Extract the [x, y] coordinate from the center of the cell holding the provided text.  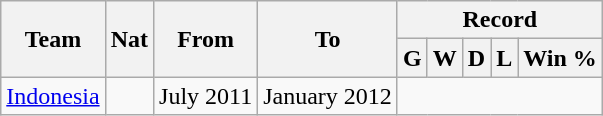
W [444, 58]
G [412, 58]
Team [53, 39]
Win % [560, 58]
To [328, 39]
January 2012 [328, 96]
L [504, 58]
Indonesia [53, 96]
From [206, 39]
Nat [129, 39]
July 2011 [206, 96]
D [476, 58]
Record [500, 20]
